Scan for the cell matching the given text and deliver its [X, Y] coordinate at center. 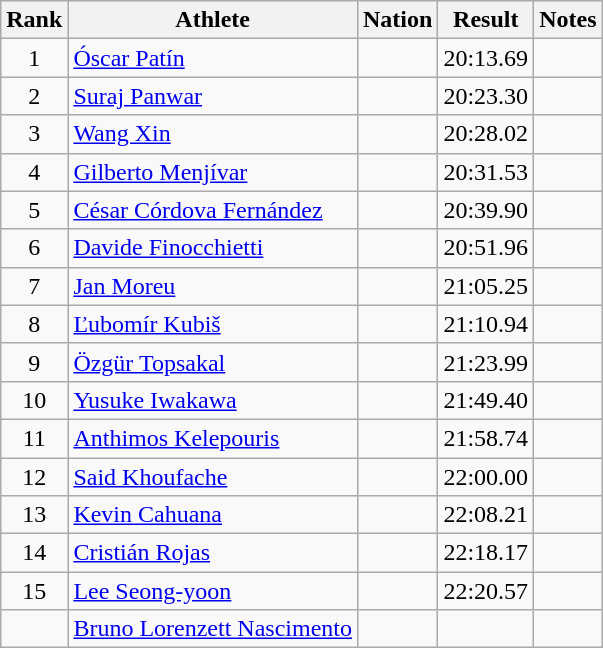
Anthimos Kelepouris [213, 438]
5 [34, 210]
Bruno Lorenzett Nascimento [213, 629]
15 [34, 591]
12 [34, 477]
21:10.94 [486, 324]
Rank [34, 20]
Lee Seong-yoon [213, 591]
20:13.69 [486, 58]
20:28.02 [486, 134]
20:23.30 [486, 96]
Gilberto Menjívar [213, 172]
Özgür Topsakal [213, 362]
9 [34, 362]
Notes [568, 20]
22:08.21 [486, 515]
Davide Finocchietti [213, 248]
21:58.74 [486, 438]
22:20.57 [486, 591]
22:00.00 [486, 477]
21:05.25 [486, 286]
8 [34, 324]
Nation [397, 20]
Kevin Cahuana [213, 515]
11 [34, 438]
20:51.96 [486, 248]
10 [34, 400]
Athlete [213, 20]
3 [34, 134]
Cristián Rojas [213, 553]
Said Khoufache [213, 477]
Ľubomír Kubiš [213, 324]
21:49.40 [486, 400]
4 [34, 172]
Yusuke Iwakawa [213, 400]
César Córdova Fernández [213, 210]
21:23.99 [486, 362]
Óscar Patín [213, 58]
Result [486, 20]
Wang Xin [213, 134]
14 [34, 553]
7 [34, 286]
6 [34, 248]
1 [34, 58]
20:31.53 [486, 172]
Jan Moreu [213, 286]
20:39.90 [486, 210]
13 [34, 515]
2 [34, 96]
22:18.17 [486, 553]
Suraj Panwar [213, 96]
